Locate the cell with the specified text and output its [x, y] center coordinate. 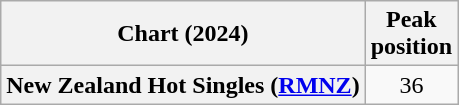
Chart (2024) [183, 34]
New Zealand Hot Singles (RMNZ) [183, 85]
36 [411, 85]
Peakposition [411, 34]
